Capture the cell that displays the provided text and extract its [x, y] central coordinate. 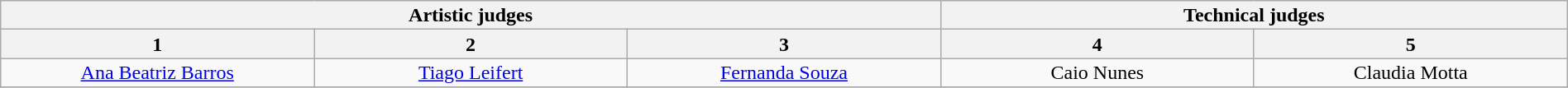
Tiago Leifert [471, 72]
1 [157, 44]
3 [784, 44]
Technical judges [1254, 15]
2 [471, 44]
Fernanda Souza [784, 72]
Caio Nunes [1097, 72]
Ana Beatriz Barros [157, 72]
Artistic judges [471, 15]
4 [1097, 44]
5 [1411, 44]
Claudia Motta [1411, 72]
